Determine the (X, Y) coordinate at the center of the cell enclosing the given text.  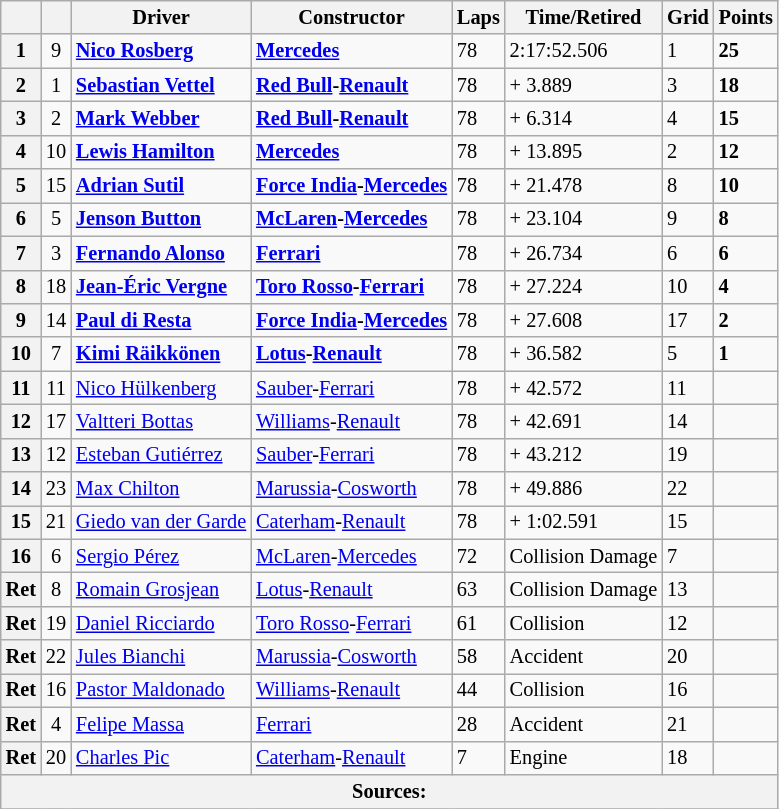
Nico Hülkenberg (161, 388)
28 (478, 724)
Grid (688, 17)
Constructor (352, 17)
72 (478, 556)
+ 27.608 (584, 320)
Max Chilton (161, 489)
58 (478, 657)
23 (56, 489)
+ 6.314 (584, 118)
Sources: (390, 791)
Jenson Button (161, 219)
+ 3.889 (584, 85)
Giedo van der Garde (161, 522)
Sebastian Vettel (161, 85)
+ 42.691 (584, 421)
+ 21.478 (584, 186)
Adrian Sutil (161, 186)
Paul di Resta (161, 320)
+ 42.572 (584, 388)
Esteban Gutiérrez (161, 455)
Sergio Pérez (161, 556)
Laps (478, 17)
+ 27.224 (584, 287)
44 (478, 690)
61 (478, 623)
Daniel Ricciardo (161, 623)
Kimi Räikkönen (161, 354)
+ 13.895 (584, 152)
Engine (584, 758)
25 (746, 51)
Nico Rosberg (161, 51)
Mark Webber (161, 118)
Points (746, 17)
+ 43.212 (584, 455)
+ 49.886 (584, 489)
2:17:52.506 (584, 51)
63 (478, 589)
+ 23.104 (584, 219)
Felipe Massa (161, 724)
Valtteri Bottas (161, 421)
Jules Bianchi (161, 657)
Pastor Maldonado (161, 690)
Lewis Hamilton (161, 152)
+ 1:02.591 (584, 522)
Romain Grosjean (161, 589)
Charles Pic (161, 758)
+ 36.582 (584, 354)
Driver (161, 17)
Time/Retired (584, 17)
Jean-Éric Vergne (161, 287)
Fernando Alonso (161, 253)
+ 26.734 (584, 253)
